From the cell containing the given text, extract its center point as (X, Y) coordinate. 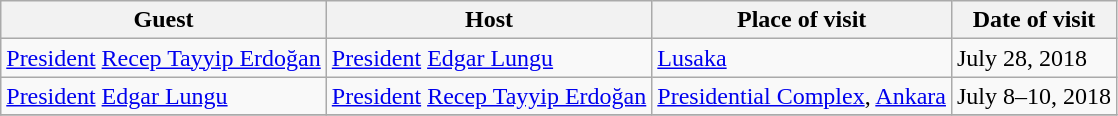
Lusaka (802, 58)
Place of visit (802, 20)
Date of visit (1034, 20)
Guest (164, 20)
July 8–10, 2018 (1034, 96)
Host (489, 20)
July 28, 2018 (1034, 58)
Presidential Complex, Ankara (802, 96)
